Return the [X, Y] coordinate for the center point of the cell that contains the specified text.  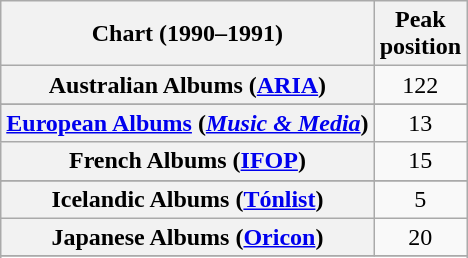
Australian Albums (ARIA) [188, 85]
Peakposition [420, 34]
15 [420, 161]
Icelandic Albums (Tónlist) [188, 199]
5 [420, 199]
13 [420, 123]
French Albums (IFOP) [188, 161]
20 [420, 237]
Japanese Albums (Oricon) [188, 237]
122 [420, 85]
Chart (1990–1991) [188, 34]
European Albums (Music & Media) [188, 123]
